Detect which cell encompasses the target text, then output its (X, Y) center coordinate. 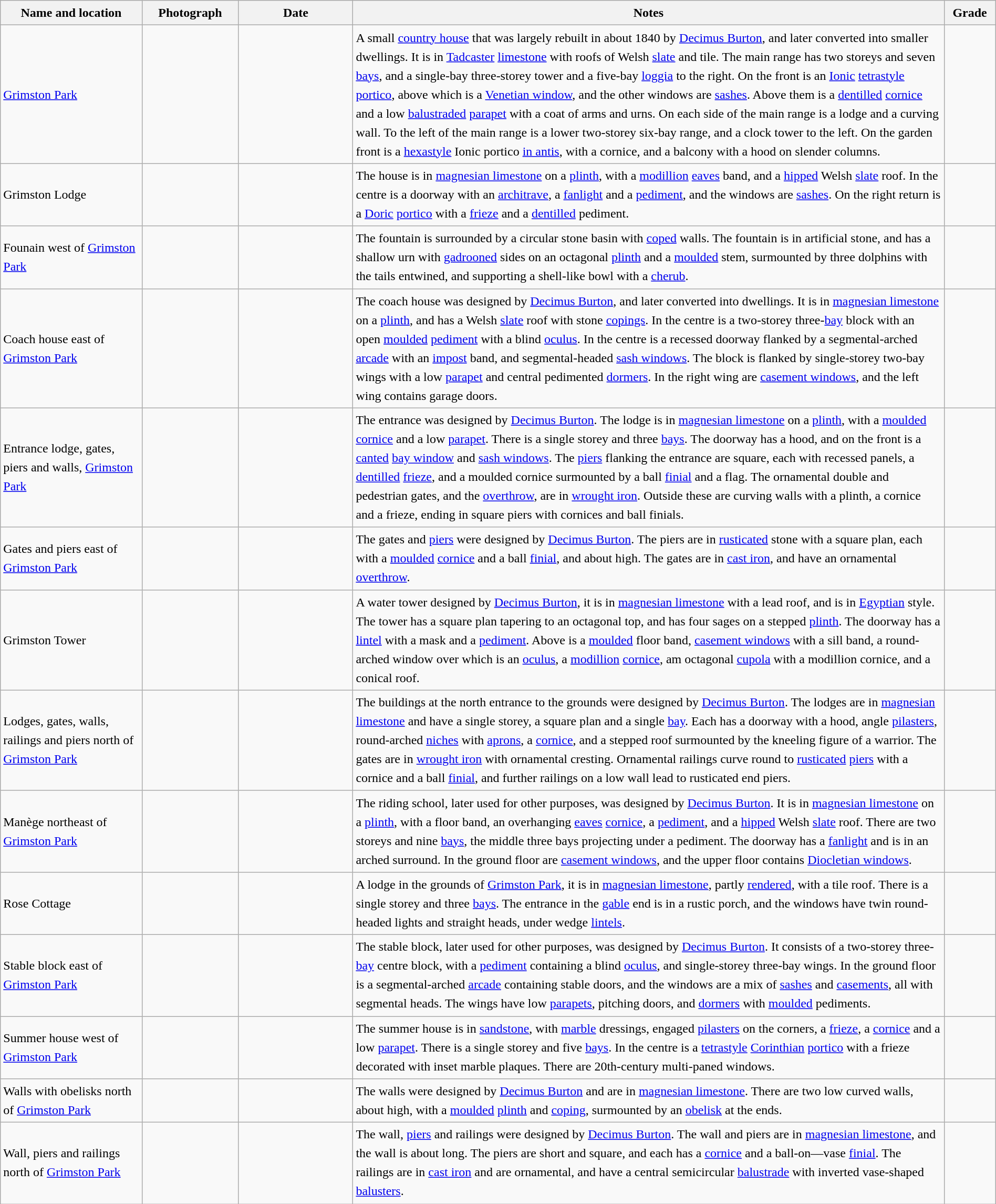
Stable block east of Grimston Park (71, 975)
Summer house west of Grimston Park (71, 1048)
Date (296, 13)
Wall, piers and railings north of Grimston Park (71, 1164)
Coach house east of Grimston Park (71, 348)
Name and location (71, 13)
Grade (970, 13)
Manège northeast of Grimston Park (71, 831)
Entrance lodge, gates, piers and walls, Grimston Park (71, 468)
Rose Cottage (71, 903)
Notes (648, 13)
Grimston Park (71, 95)
Gates and piers east of Grimston Park (71, 558)
Grimston Tower (71, 640)
Walls with obelisks north of Grimston Park (71, 1100)
Photograph (190, 13)
Lodges, gates, walls, railings and piers north of Grimston Park (71, 740)
Founain west of Grimston Park (71, 258)
Grimston Lodge (71, 194)
